Pinpoint the cell where the given text exists, returning its [X, Y] midpoint coordinate. 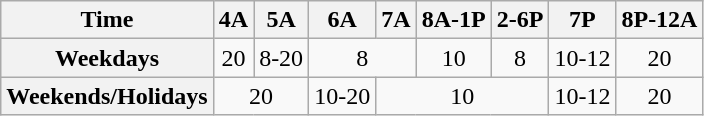
Weekends/Holidays [107, 96]
7P [582, 20]
2-6P [520, 20]
8A-1P [454, 20]
8-20 [282, 58]
5A [282, 20]
4A [233, 20]
Time [107, 20]
7A [396, 20]
8P-12A [660, 20]
6A [342, 20]
Weekdays [107, 58]
10-20 [342, 96]
